Pinpoint the cell where the given text exists, returning its [x, y] midpoint coordinate. 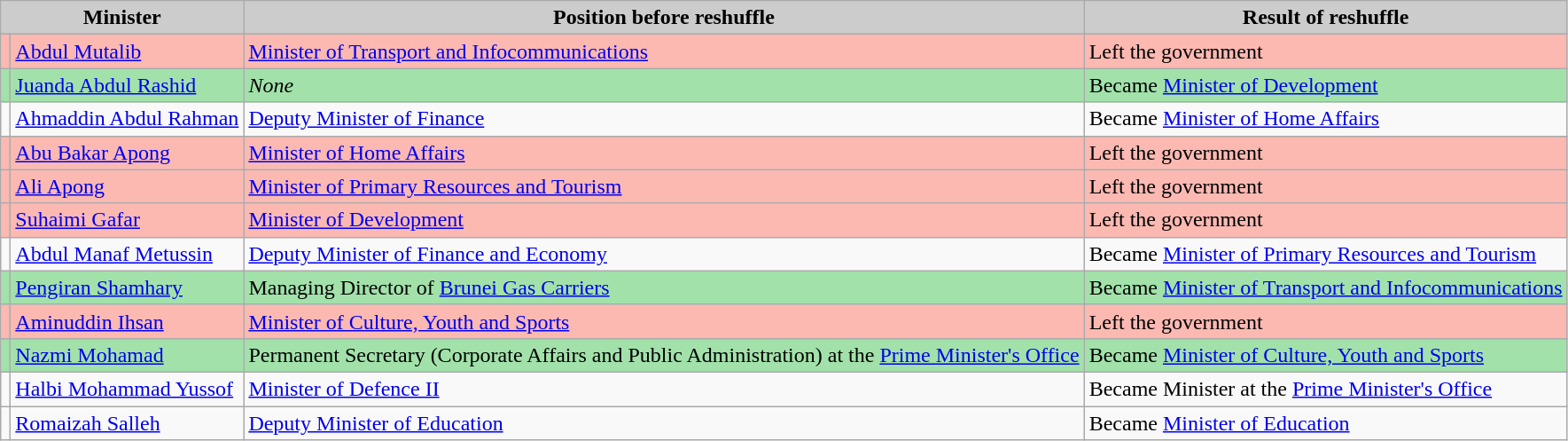
Result of reshuffle [1326, 18]
Abu Bakar Apong [128, 153]
Minister of Development [664, 220]
Ahmaddin Abdul Rahman [128, 119]
Managing Director of Brunei Gas Carriers [664, 287]
Became Minister of Home Affairs [1326, 119]
Became Minister of Education [1326, 423]
Deputy Minister of Finance and Economy [664, 254]
Minister [122, 18]
Deputy Minister of Finance [664, 119]
Suhaimi Gafar [128, 220]
Aminuddin Ihsan [128, 321]
Deputy Minister of Education [664, 423]
Position before reshuffle [664, 18]
None [664, 85]
Permanent Secretary (Corporate Affairs and Public Administration) at the Prime Minister's Office [664, 355]
Minister of Primary Resources and Tourism [664, 186]
Became Minister of Culture, Youth and Sports [1326, 355]
Juanda Abdul Rashid [128, 85]
Ali Apong [128, 186]
Nazmi Mohamad [128, 355]
Became Minister of Transport and Infocommunications [1326, 287]
Became Minister at the Prime Minister's Office [1326, 389]
Abdul Mutalib [128, 51]
Became Minister of Development [1326, 85]
Minister of Transport and Infocommunications [664, 51]
Minister of Home Affairs [664, 153]
Abdul Manaf Metussin [128, 254]
Halbi Mohammad Yussof [128, 389]
Romaizah Salleh [128, 423]
Pengiran Shamhary [128, 287]
Became Minister of Primary Resources and Tourism [1326, 254]
Minister of Culture, Youth and Sports [664, 321]
Minister of Defence II [664, 389]
